Return the (x, y) coordinate for the center point of the cell that contains the specified text.  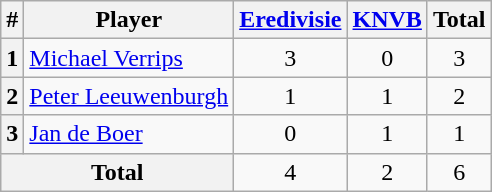
# (12, 20)
Peter Leeuwenburgh (129, 96)
KNVB (387, 20)
6 (459, 172)
Jan de Boer (129, 134)
Player (129, 20)
Michael Verrips (129, 58)
Eredivisie (290, 20)
4 (290, 172)
